Pinpoint the cell where the given text exists, returning its (X, Y) midpoint coordinate. 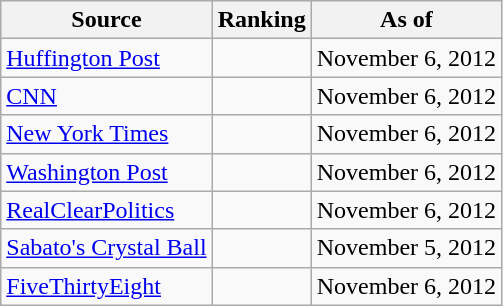
November 5, 2012 (406, 248)
Washington Post (106, 172)
Huffington Post (106, 58)
New York Times (106, 134)
FiveThirtyEight (106, 286)
Source (106, 20)
Ranking (262, 20)
RealClearPolitics (106, 210)
Sabato's Crystal Ball (106, 248)
CNN (106, 96)
As of (406, 20)
